Extract the (X, Y) coordinate from the center of the cell holding the provided text.  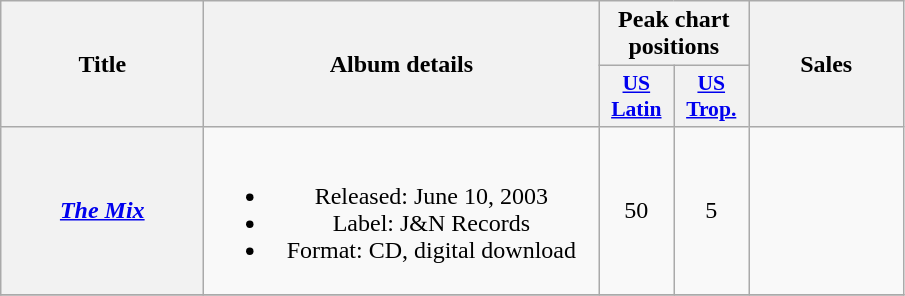
Sales (826, 64)
Peak chart positions (674, 34)
50 (636, 210)
USTrop. (712, 96)
Title (102, 64)
The Mix (102, 210)
5 (712, 210)
Album details (402, 64)
Released: June 10, 2003Label: J&N RecordsFormat: CD, digital download (402, 210)
USLatin (636, 96)
